Return the [x, y] coordinate for the center point of the cell that contains the specified text.  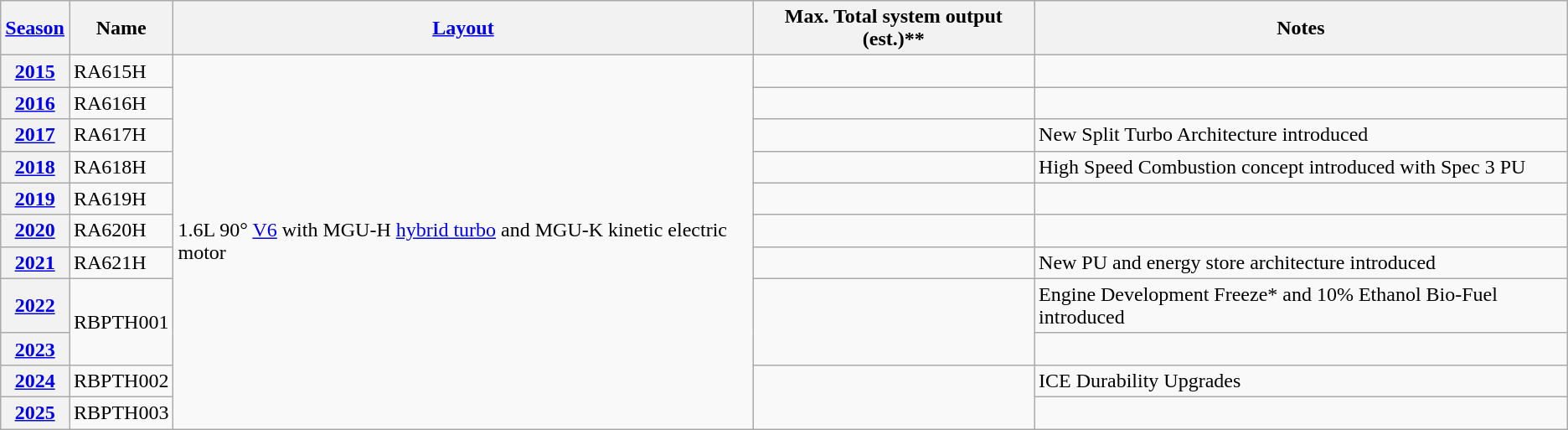
2017 [35, 135]
RA621H [121, 262]
1.6L 90° V6 with MGU-H hybrid turbo and MGU-K kinetic electric motor [463, 242]
2025 [35, 412]
Engine Development Freeze* and 10% Ethanol Bio-Fuel introduced [1302, 305]
2019 [35, 199]
RBPTH003 [121, 412]
RA618H [121, 167]
RA620H [121, 231]
RBPTH002 [121, 381]
Season [35, 28]
2024 [35, 381]
2018 [35, 167]
New PU and energy store architecture introduced [1302, 262]
Notes [1302, 28]
2015 [35, 71]
RBPTH001 [121, 322]
Max. Total system output (est.)** [893, 28]
New Split Turbo Architecture introduced [1302, 135]
2023 [35, 349]
2022 [35, 305]
Name [121, 28]
RA619H [121, 199]
RA617H [121, 135]
2021 [35, 262]
2020 [35, 231]
ICE Durability Upgrades [1302, 381]
RA616H [121, 103]
High Speed Combustion concept introduced with Spec 3 PU [1302, 167]
Layout [463, 28]
RA615H [121, 71]
2016 [35, 103]
